Determine the [x, y] coordinate at the center of the cell enclosing the given text.  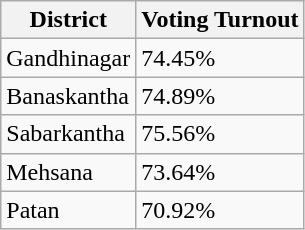
Banaskantha [68, 96]
75.56% [220, 134]
74.45% [220, 58]
Patan [68, 210]
Sabarkantha [68, 134]
Gandhinagar [68, 58]
73.64% [220, 172]
Voting Turnout [220, 20]
Mehsana [68, 172]
74.89% [220, 96]
District [68, 20]
70.92% [220, 210]
